Locate the cell with the specified text and output its (X, Y) center coordinate. 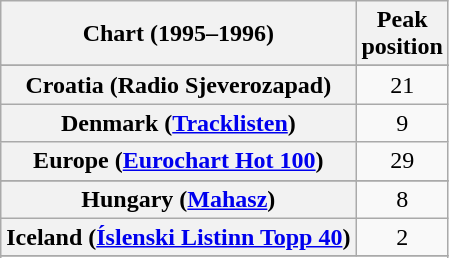
Chart (1995–1996) (178, 34)
21 (402, 85)
29 (402, 161)
8 (402, 199)
2 (402, 237)
Croatia (Radio Sjeverozapad) (178, 85)
Denmark (Tracklisten) (178, 123)
Hungary (Mahasz) (178, 199)
Iceland (Íslenski Listinn Topp 40) (178, 237)
Europe (Eurochart Hot 100) (178, 161)
9 (402, 123)
Peakposition (402, 34)
